Locate the cell with the specified text and output its [X, Y] center coordinate. 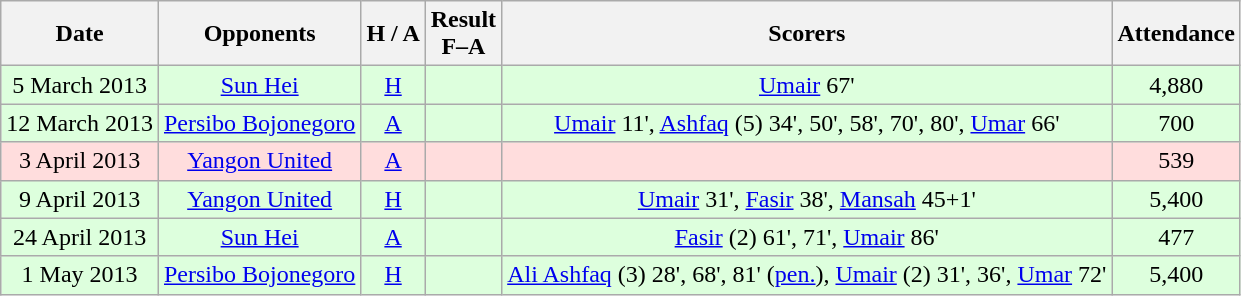
H / A [393, 34]
5 March 2013 [80, 85]
3 April 2013 [80, 161]
Scorers [807, 34]
12 March 2013 [80, 123]
Umair 31', Fasir 38', Mansah 45+1' [807, 199]
Umair 67' [807, 85]
539 [1176, 161]
700 [1176, 123]
Fasir (2) 61', 71', Umair 86' [807, 237]
ResultF–A [463, 34]
Attendance [1176, 34]
Opponents [259, 34]
1 May 2013 [80, 275]
Ali Ashfaq (3) 28', 68', 81' (pen.), Umair (2) 31', 36', Umar 72' [807, 275]
4,880 [1176, 85]
Date [80, 34]
Umair 11', Ashfaq (5) 34', 50', 58', 70', 80', Umar 66' [807, 123]
477 [1176, 237]
9 April 2013 [80, 199]
24 April 2013 [80, 237]
